Output the [x, y] coordinate of the center of the cell containing the given text.  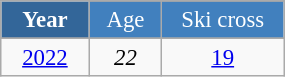
Ski cross [223, 20]
19 [223, 58]
22 [126, 58]
2022 [45, 58]
Year [45, 20]
Age [126, 20]
